Pinpoint the cell where the given text exists, returning its (X, Y) midpoint coordinate. 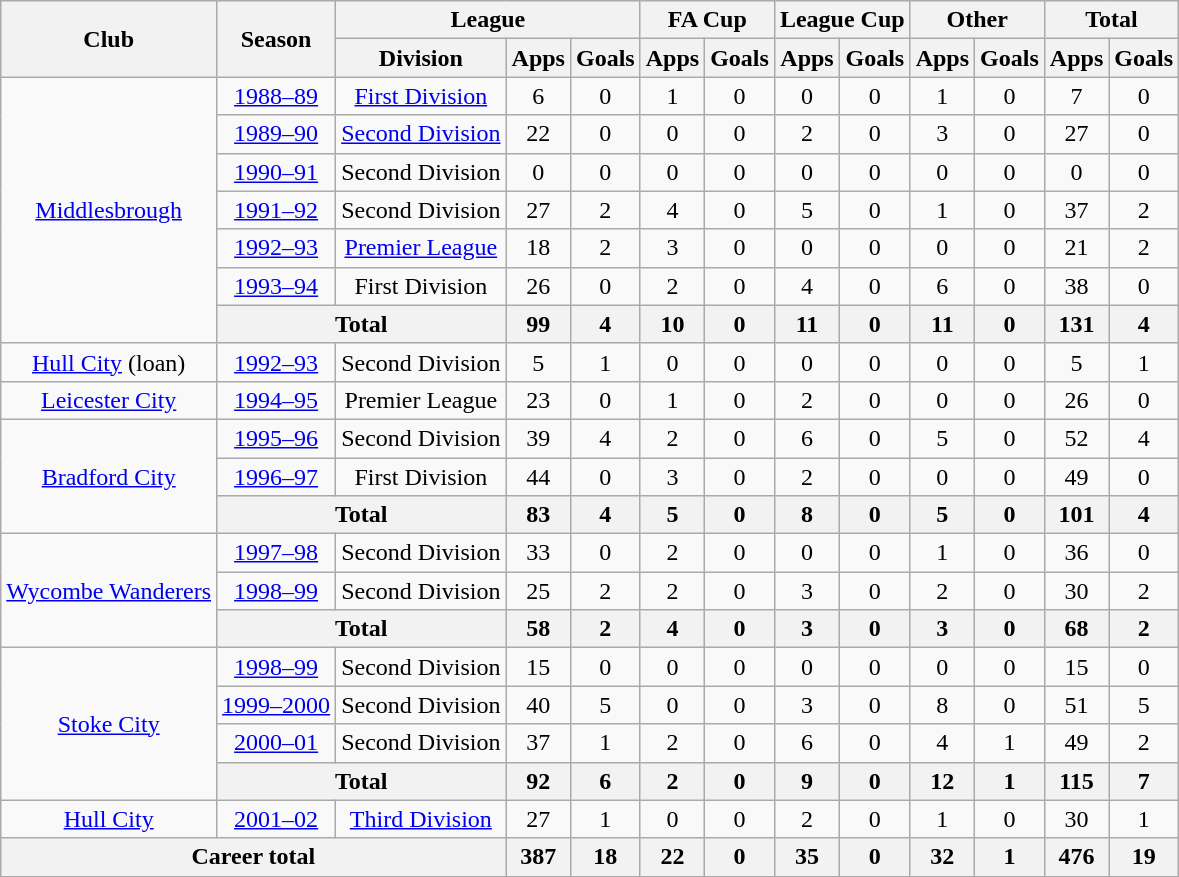
1994–95 (276, 400)
21 (1076, 248)
1990–91 (276, 172)
Career total (254, 857)
Wycombe Wanderers (109, 591)
Division (421, 58)
Hull City (109, 819)
51 (1076, 705)
Stoke City (109, 724)
58 (538, 629)
1996–97 (276, 477)
83 (538, 515)
Club (109, 39)
1993–94 (276, 286)
115 (1076, 781)
1989–90 (276, 134)
League Cup (842, 20)
1999–2000 (276, 705)
Third Division (421, 819)
1997–98 (276, 553)
40 (538, 705)
99 (538, 324)
2001–02 (276, 819)
1995–96 (276, 438)
38 (1076, 286)
Leicester City (109, 400)
92 (538, 781)
25 (538, 591)
52 (1076, 438)
476 (1076, 857)
36 (1076, 553)
387 (538, 857)
1988–89 (276, 96)
Other (977, 20)
44 (538, 477)
Middlesbrough (109, 210)
12 (942, 781)
9 (806, 781)
FA Cup (707, 20)
Season (276, 39)
32 (942, 857)
2000–01 (276, 743)
Bradford City (109, 476)
101 (1076, 515)
23 (538, 400)
League (488, 20)
1991–92 (276, 210)
Hull City (loan) (109, 362)
10 (672, 324)
68 (1076, 629)
33 (538, 553)
19 (1144, 857)
35 (806, 857)
131 (1076, 324)
39 (538, 438)
